Return the (x, y) coordinate for the center point of the cell that contains the specified text.  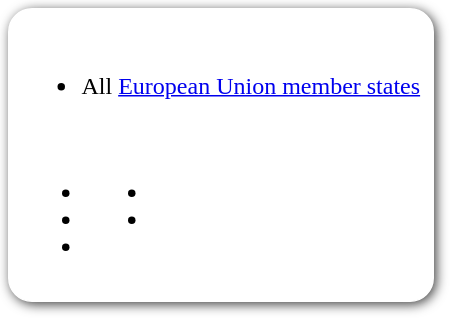
All European Union member states (221, 155)
